Output the [X, Y] coordinate of the center of the cell containing the given text.  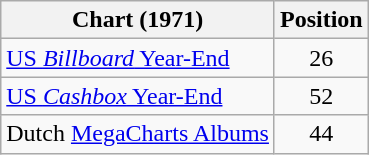
26 [321, 58]
US Cashbox Year-End [138, 96]
52 [321, 96]
Chart (1971) [138, 20]
Position [321, 20]
44 [321, 134]
Dutch MegaCharts Albums [138, 134]
US Billboard Year-End [138, 58]
